Provide the [x, y] coordinate of the cell's center where the given text is located.  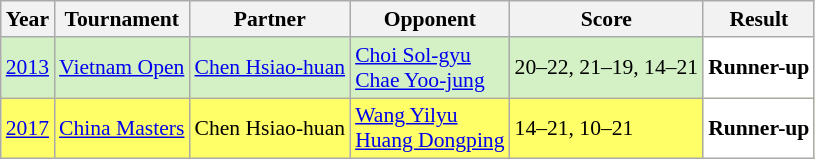
20–22, 21–19, 14–21 [607, 68]
Year [28, 19]
Choi Sol-gyu Chae Yoo-jung [430, 68]
Wang Yilyu Huang Dongping [430, 128]
Partner [270, 19]
Tournament [122, 19]
14–21, 10–21 [607, 128]
Score [607, 19]
2013 [28, 68]
China Masters [122, 128]
Result [758, 19]
Vietnam Open [122, 68]
2017 [28, 128]
Opponent [430, 19]
